Capture the cell that displays the provided text and extract its [x, y] central coordinate. 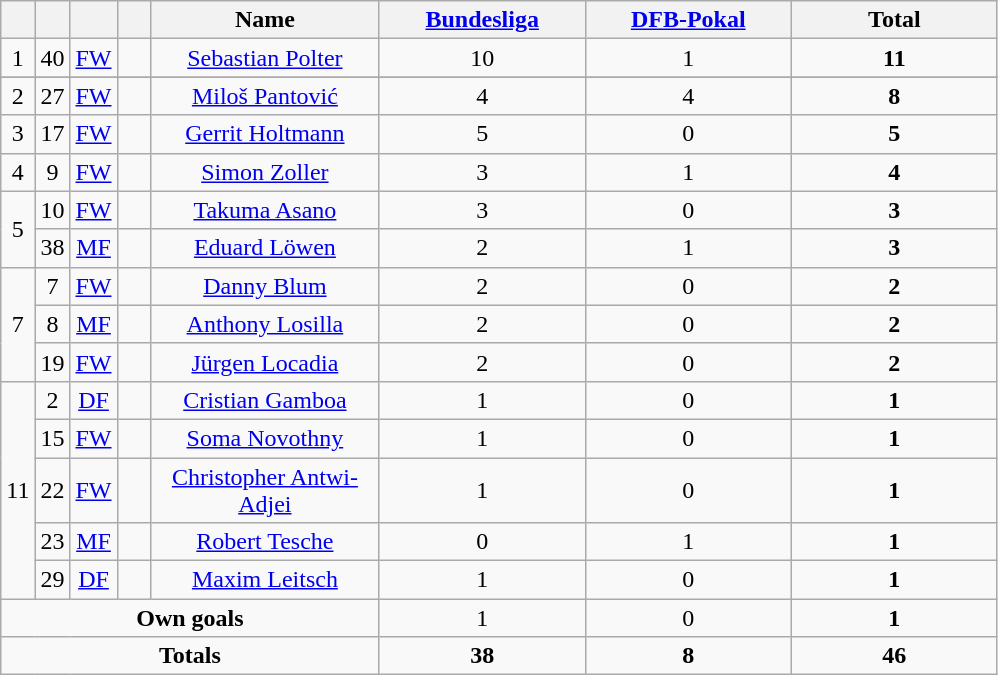
Anthony Losilla [266, 324]
Cristian Gamboa [266, 400]
Jürgen Locadia [266, 362]
19 [52, 362]
Miloš Pantović [266, 96]
Totals [190, 656]
Maxim Leitsch [266, 580]
29 [52, 580]
Simon Zoller [266, 172]
27 [52, 96]
DFB-Pokal [688, 20]
Name [266, 20]
Danny Blum [266, 286]
Bundesliga [482, 20]
23 [52, 542]
Sebastian Polter [266, 58]
Robert Tesche [266, 542]
40 [52, 58]
Eduard Löwen [266, 248]
Christopher Antwi-Adjei [266, 490]
Takuma Asano [266, 210]
Total [894, 20]
46 [894, 656]
Gerrit Holtmann [266, 134]
9 [52, 172]
15 [52, 438]
Soma Novothny [266, 438]
Own goals [190, 618]
22 [52, 490]
17 [52, 134]
